Identify which cell holds the provided text, then report its (x, y) central coordinate. 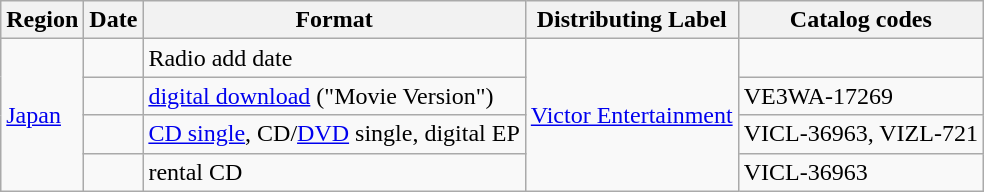
Region (42, 20)
Distributing Label (632, 20)
Catalog codes (860, 20)
Victor Entertainment (632, 115)
digital download ("Movie Version") (334, 96)
VICL-36963, VIZL-721 (860, 134)
Format (334, 20)
CD single, CD/DVD single, digital EP (334, 134)
Radio add date (334, 58)
VE3WA-17269 (860, 96)
Date (114, 20)
VICL-36963 (860, 172)
rental CD (334, 172)
Japan (42, 115)
